From the cell containing the given text, extract its center point as [x, y] coordinate. 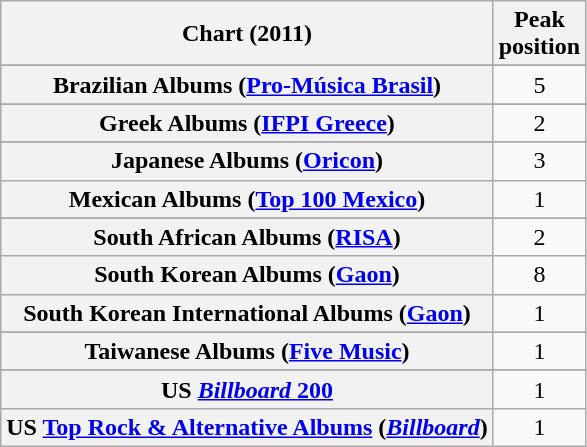
US Top Rock & Alternative Albums (Billboard) [247, 427]
Peakposition [539, 34]
Mexican Albums (Top 100 Mexico) [247, 199]
South African Albums (RISA) [247, 237]
3 [539, 161]
US Billboard 200 [247, 389]
Japanese Albums (Oricon) [247, 161]
Chart (2011) [247, 34]
Taiwanese Albums (Five Music) [247, 351]
South Korean Albums (Gaon) [247, 275]
Brazilian Albums (Pro-Música Brasil) [247, 85]
South Korean International Albums (Gaon) [247, 313]
8 [539, 275]
5 [539, 85]
Greek Albums (IFPI Greece) [247, 123]
